Locate the cell with the specified text and output its [x, y] center coordinate. 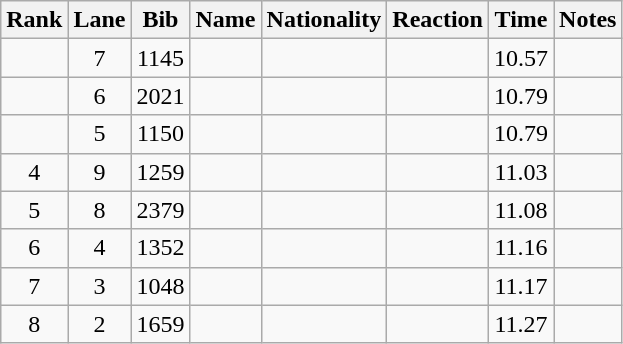
10.57 [520, 58]
Bib [160, 20]
1259 [160, 172]
Lane [100, 20]
11.17 [520, 286]
1659 [160, 324]
Reaction [438, 20]
1352 [160, 248]
Nationality [324, 20]
11.03 [520, 172]
2021 [160, 96]
Rank [34, 20]
3 [100, 286]
11.08 [520, 210]
11.27 [520, 324]
Name [226, 20]
9 [100, 172]
2 [100, 324]
1150 [160, 134]
11.16 [520, 248]
2379 [160, 210]
Notes [588, 20]
Time [520, 20]
1048 [160, 286]
1145 [160, 58]
